Find where the given text appears and provide that cell's center as (X, Y) coordinate. 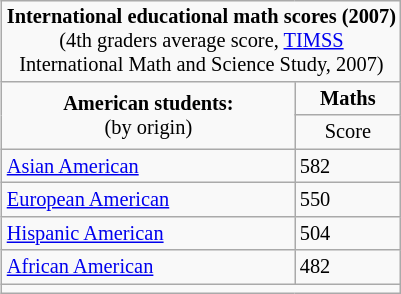
550 (348, 200)
Hispanic American (148, 233)
African American (148, 267)
Asian American (148, 166)
504 (348, 233)
European American (148, 200)
582 (348, 166)
482 (348, 267)
American students:(by origin) (148, 116)
Score (348, 132)
International educational math scores (2007)(4th graders average score, TIMSSInternational Math and Science Study, 2007) (202, 41)
Maths (348, 99)
